Scan for the cell matching the given text and deliver its [x, y] coordinate at center. 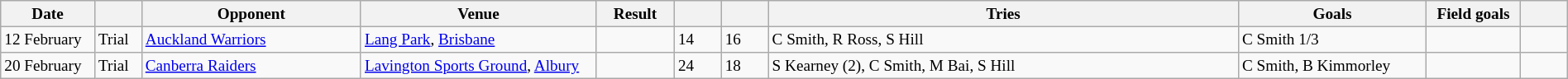
Auckland Warriors [251, 39]
Opponent [251, 14]
Result [635, 14]
Field goals [1474, 14]
16 [744, 39]
Canberra Raiders [251, 66]
S Kearney (2), C Smith, M Bai, S Hill [1003, 66]
C Smith, B Kimmorley [1331, 66]
14 [698, 39]
18 [744, 66]
24 [698, 66]
Venue [478, 14]
Goals [1331, 14]
Lang Park, Brisbane [478, 39]
Tries [1003, 14]
12 February [48, 39]
Date [48, 14]
C Smith, R Ross, S Hill [1003, 39]
C Smith 1/3 [1331, 39]
Lavington Sports Ground, Albury [478, 66]
20 February [48, 66]
